Find where the given text appears and provide that cell's center as (x, y) coordinate. 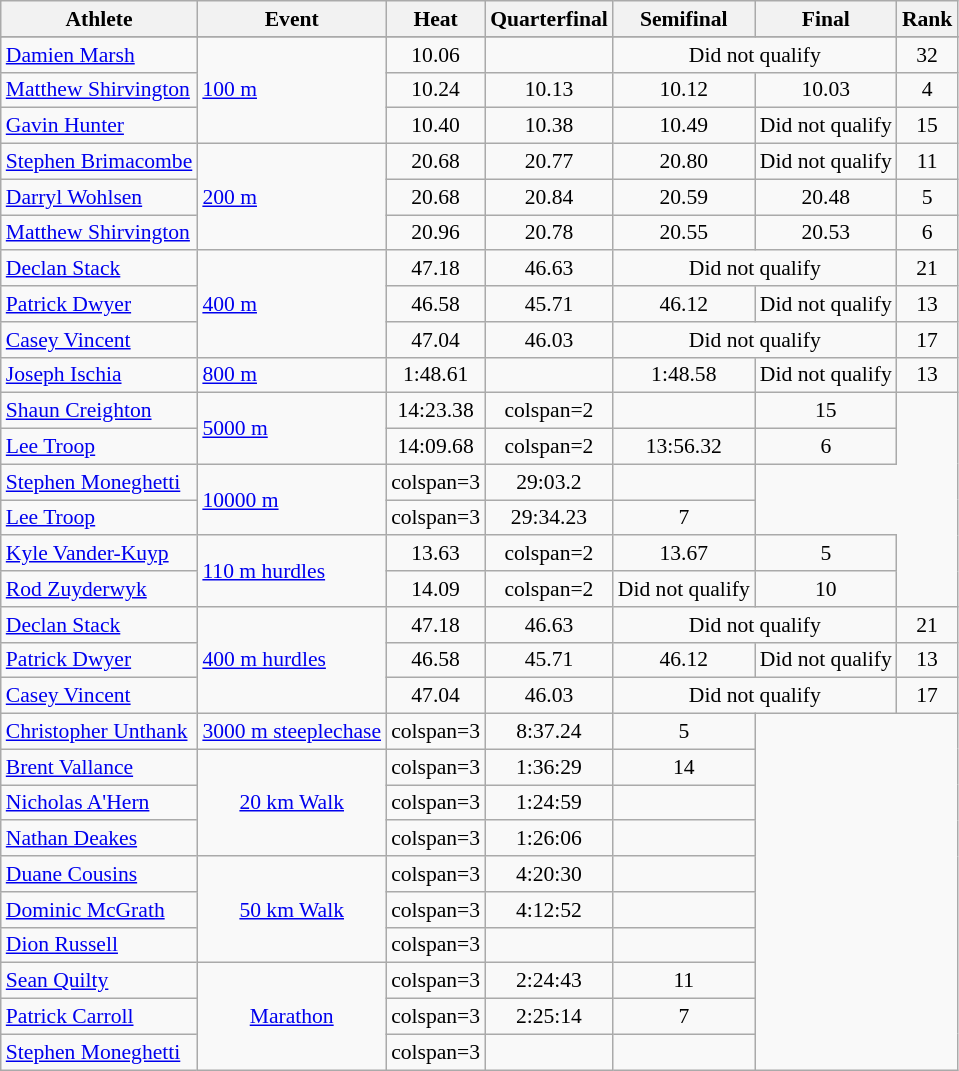
1:48.58 (684, 375)
10.24 (436, 90)
Shaun Creighton (100, 411)
50 km Walk (292, 910)
10000 m (292, 500)
14:23.38 (436, 411)
Patrick Carroll (100, 1017)
1:36:29 (549, 767)
4:20:30 (549, 874)
29:03.2 (549, 482)
1:24:59 (549, 803)
Stephen Brimacombe (100, 162)
10.40 (436, 126)
Dion Russell (100, 945)
20.80 (684, 162)
Heat (436, 19)
Quarterfinal (549, 19)
14.09 (436, 589)
20.96 (436, 233)
110 m hurdles (292, 572)
Semifinal (684, 19)
10.06 (436, 55)
20.59 (684, 197)
10.13 (549, 90)
Brent Vallance (100, 767)
Darryl Wohlsen (100, 197)
5000 m (292, 428)
14 (684, 767)
13.67 (684, 554)
Kyle Vander-Kuyp (100, 554)
200 m (292, 198)
Athlete (100, 19)
Joseph Ischia (100, 375)
10.03 (826, 90)
Damien Marsh (100, 55)
400 m hurdles (292, 660)
8:37.24 (549, 732)
20.77 (549, 162)
2:24:43 (549, 981)
Rod Zuyderwyk (100, 589)
Sean Quilty (100, 981)
Rank (928, 19)
20.53 (826, 233)
10.49 (684, 126)
1:48.61 (436, 375)
Christopher Unthank (100, 732)
1:26:06 (549, 839)
800 m (292, 375)
20.55 (684, 233)
100 m (292, 90)
2:25:14 (549, 1017)
20 km Walk (292, 802)
Dominic McGrath (100, 910)
Event (292, 19)
32 (928, 55)
13.63 (436, 554)
Gavin Hunter (100, 126)
20.78 (549, 233)
4:12:52 (549, 910)
29:34.23 (549, 518)
13:56.32 (684, 447)
400 m (292, 304)
10 (826, 589)
Duane Cousins (100, 874)
4 (928, 90)
20.84 (549, 197)
3000 m steeplechase (292, 732)
10.12 (684, 90)
10.38 (549, 126)
14:09.68 (436, 447)
Nicholas A'Hern (100, 803)
Final (826, 19)
Marathon (292, 1016)
20.48 (826, 197)
Nathan Deakes (100, 839)
